Provide the [x, y] coordinate of the cell's center where the given text is located.  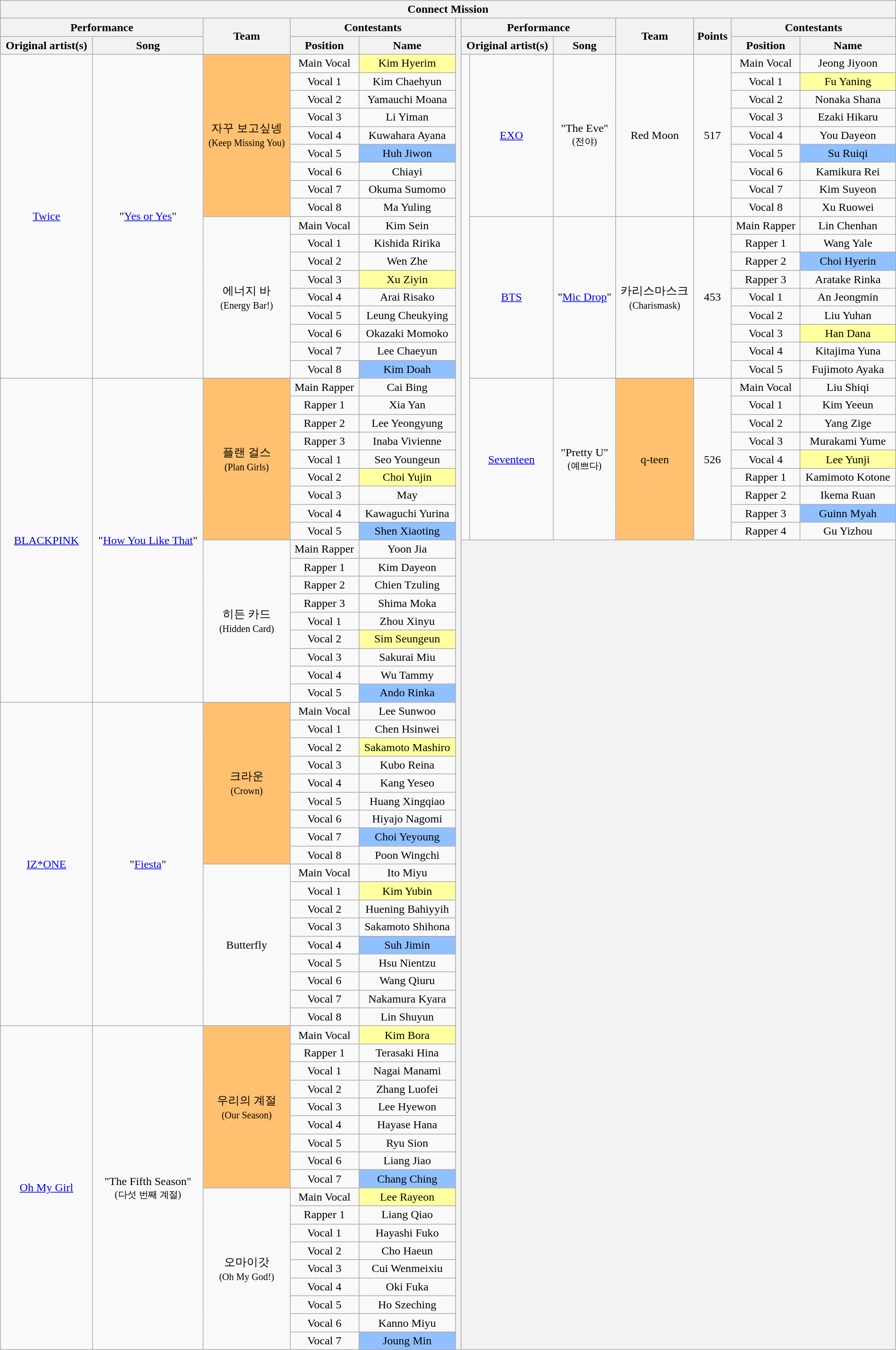
Choi Yujin [407, 477]
Kim Sein [407, 225]
Yoon Jia [407, 549]
Sakurai Miu [407, 657]
Hayashi Fuko [407, 1233]
Gu Yizhou [848, 531]
Lee Rayeon [407, 1197]
Fu Yaning [848, 81]
오마이갓(Oh My God!) [247, 1269]
Suh Jimin [407, 945]
크라운(Crown) [247, 783]
Ito Miyu [407, 873]
517 [713, 135]
Points [713, 36]
Seventeen [511, 459]
Joung Min [407, 1341]
Kuwahara Ayana [407, 135]
Kitajima Yuna [848, 351]
Kim Dayeon [407, 567]
IZ*ONE [46, 864]
Liang Qiao [407, 1215]
Wang Yale [848, 243]
Zhang Luofei [407, 1089]
Hayase Hana [407, 1125]
453 [713, 298]
Twice [46, 216]
Huang Xingqiao [407, 801]
Ho Szeching [407, 1305]
Chang Ching [407, 1179]
q-teen [655, 459]
Li Yiman [407, 117]
Nagai Manami [407, 1071]
Seo Youngeun [407, 459]
Ma Yuling [407, 207]
Choi Yeyoung [407, 837]
Okazaki Momoko [407, 333]
Kim Bora [407, 1035]
Su Ruiqi [848, 153]
Kim Yeeun [848, 405]
Xu Ruowei [848, 207]
Lee Chaeyun [407, 351]
Inaba Vivienne [407, 441]
Huh Jiwon [407, 153]
Aratake Rinka [848, 279]
Liu Yuhan [848, 315]
Ando Rinka [407, 693]
Connect Mission [448, 9]
Lee Hyewon [407, 1107]
"The Fifth Season"(다섯 번째 계절) [148, 1187]
카리스마스크(Charismask) [655, 298]
Chien Tzuling [407, 585]
Liang Jiao [407, 1161]
Kubo Reina [407, 765]
Wang Qiuru [407, 981]
Chen Hsinwei [407, 729]
"Pretty U"(예쁘다) [585, 459]
Leung Cheukying [407, 315]
히든 카드(Hidden Card) [247, 621]
EXO [511, 135]
Murakami Yume [848, 441]
Okuma Sumomo [407, 189]
Oh My Girl [46, 1187]
Lee Yeongyung [407, 423]
"Mic Drop" [585, 298]
BTS [511, 298]
Hiyajo Nagomi [407, 819]
Shima Moka [407, 603]
526 [713, 459]
Wen Zhe [407, 261]
Oki Fuka [407, 1287]
Han Dana [848, 333]
"The Eve"(전야) [585, 135]
Poon Wingchi [407, 855]
"Fiesta" [148, 864]
Kim Yubin [407, 891]
Lee Yunji [848, 459]
Nakamura Kyara [407, 999]
Kim Suyeon [848, 189]
Ikema Ruan [848, 495]
플랜 걸스(Plan Girls) [247, 459]
Liu Shiqi [848, 387]
Zhou Xinyu [407, 621]
자꾸 보고싶넹(Keep Missing You) [247, 135]
Kishida Ririka [407, 243]
Hsu Nientzu [407, 963]
Ezaki Hikaru [848, 117]
Guinn Myah [848, 513]
Huening Bahiyyih [407, 909]
Lin Chenhan [848, 225]
Yang Zige [848, 423]
Choi Hyerin [848, 261]
Lin Shuyun [407, 1017]
Sim Seungeun [407, 639]
Chiayi [407, 171]
Terasaki Hina [407, 1053]
Rapper 4 [766, 531]
Yamauchi Moana [407, 99]
You Dayeon [848, 135]
우리의 계절(Our Season) [247, 1107]
May [407, 495]
Arai Risako [407, 297]
Kamikura Rei [848, 171]
Kamimoto Kotone [848, 477]
Cai Bing [407, 387]
BLACKPINK [46, 540]
Kawaguchi Yurina [407, 513]
Kim Chaehyun [407, 81]
Red Moon [655, 135]
Xu Ziyin [407, 279]
Wu Tammy [407, 675]
Lee Sunwoo [407, 711]
Shen Xiaoting [407, 531]
Xia Yan [407, 405]
An Jeongmin [848, 297]
Sakamoto Mashiro [407, 747]
Nonaka Shana [848, 99]
Butterfly [247, 945]
Kanno Miyu [407, 1323]
Cui Wenmeixiu [407, 1269]
"Yes or Yes" [148, 216]
"How You Like That" [148, 540]
Sakamoto Shihona [407, 927]
Kim Hyerim [407, 63]
Fujimoto Ayaka [848, 369]
Cho Haeun [407, 1251]
Kang Yeseo [407, 783]
에너지 바(Energy Bar!) [247, 298]
Kim Doah [407, 369]
Ryu Sion [407, 1143]
Jeong Jiyoon [848, 63]
